Output the [X, Y] coordinate of the center of the cell containing the given text.  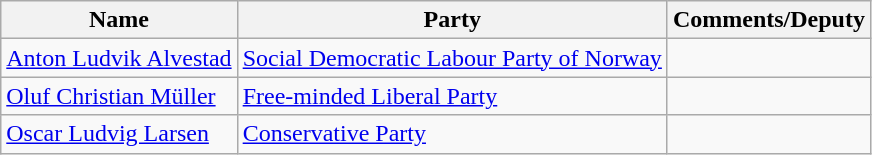
Anton Ludvik Alvestad [119, 58]
Conservative Party [452, 134]
Comments/Deputy [768, 20]
Oluf Christian Müller [119, 96]
Name [119, 20]
Social Democratic Labour Party of Norway [452, 58]
Free-minded Liberal Party [452, 96]
Oscar Ludvig Larsen [119, 134]
Party [452, 20]
